Output the (x, y) coordinate of the center of the cell containing the given text.  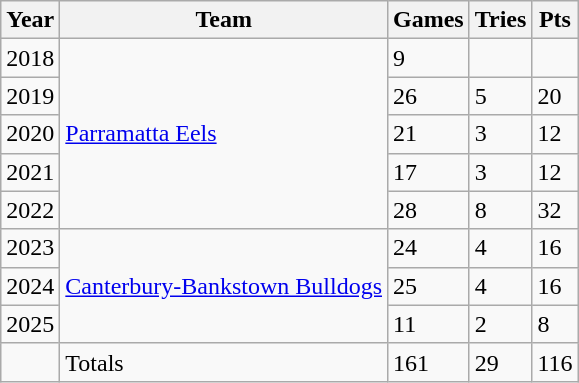
Parramatta Eels (224, 134)
32 (555, 210)
Canterbury-Bankstown Bulldogs (224, 286)
20 (555, 96)
21 (429, 134)
116 (555, 362)
11 (429, 324)
Team (224, 20)
2022 (30, 210)
2023 (30, 248)
2 (500, 324)
28 (429, 210)
2021 (30, 172)
161 (429, 362)
Pts (555, 20)
2020 (30, 134)
29 (500, 362)
2019 (30, 96)
2018 (30, 58)
17 (429, 172)
2025 (30, 324)
2024 (30, 286)
26 (429, 96)
Games (429, 20)
Tries (500, 20)
25 (429, 286)
9 (429, 58)
5 (500, 96)
24 (429, 248)
Totals (224, 362)
Year (30, 20)
